Capture the cell that displays the provided text and extract its [X, Y] central coordinate. 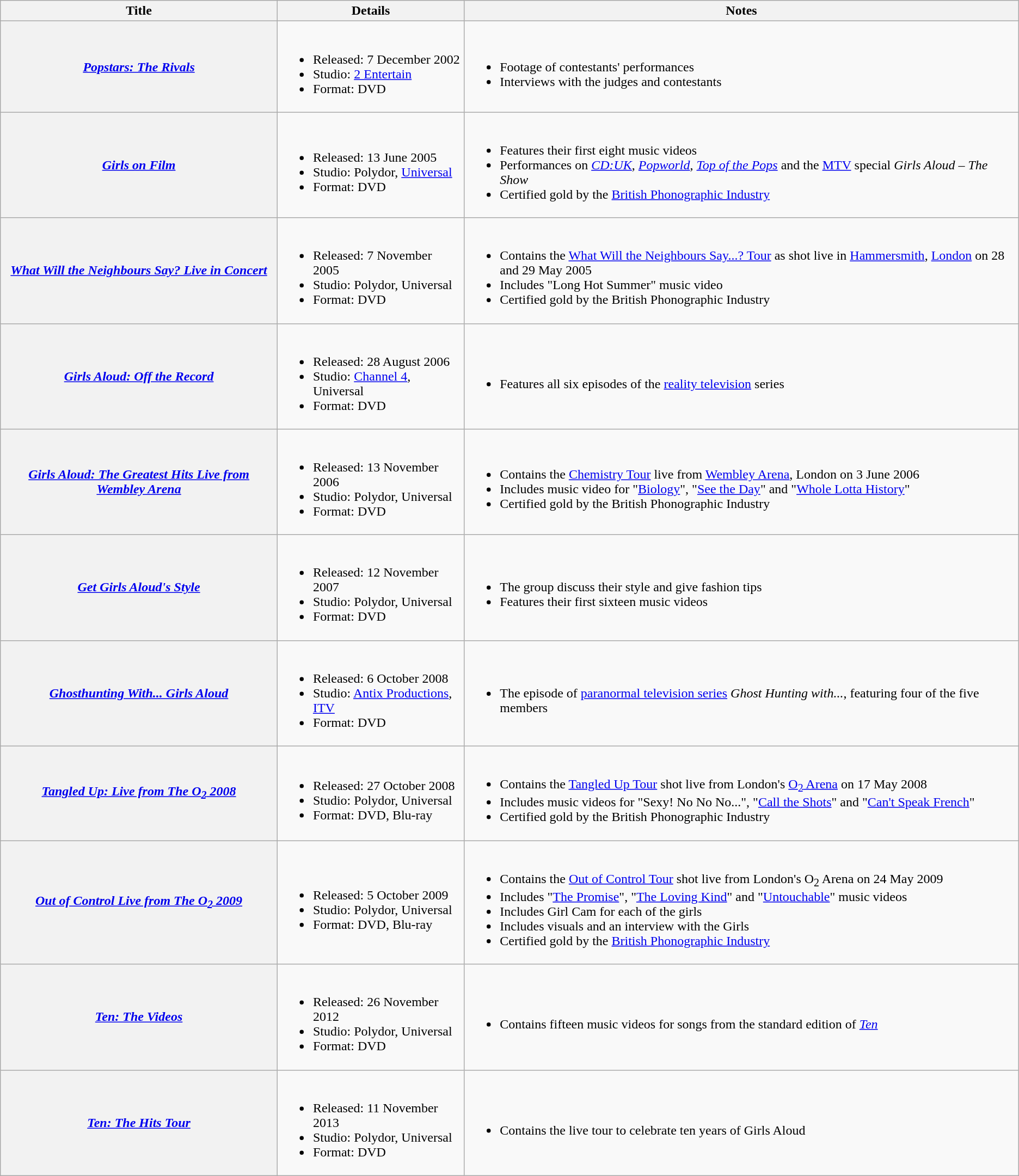
Ghosthunting With... Girls Aloud [139, 693]
The episode of paranormal television series Ghost Hunting with..., featuring four of the five members [741, 693]
Released: 7 December 2002Studio: 2 EntertainFormat: DVD [370, 66]
Notes [741, 11]
What Will the Neighbours Say? Live in Concert [139, 271]
Get Girls Aloud's Style [139, 587]
The group discuss their style and give fashion tipsFeatures their first sixteen music videos [741, 587]
Released: 28 August 2006Studio: Channel 4, UniversalFormat: DVD [370, 376]
Tangled Up: Live from The O2 2008 [139, 793]
Girls on Film [139, 165]
Released: 5 October 2009Studio: Polydor, UniversalFormat: DVD, Blu-ray [370, 903]
Out of Control Live from The O2 2009 [139, 903]
Released: 27 October 2008Studio: Polydor, UniversalFormat: DVD, Blu-ray [370, 793]
Contains the live tour to celebrate ten years of Girls Aloud [741, 1123]
Released: 12 November 2007Studio: Polydor, UniversalFormat: DVD [370, 587]
Released: 13 June 2005Studio: Polydor, UniversalFormat: DVD [370, 165]
Ten: The Videos [139, 1017]
Details [370, 11]
Ten: The Hits Tour [139, 1123]
Popstars: The Rivals [139, 66]
Girls Aloud: The Greatest Hits Live from Wembley Arena [139, 482]
Released: 11 November 2013Studio: Polydor, UniversalFormat: DVD [370, 1123]
Released: 13 November 2006Studio: Polydor, UniversalFormat: DVD [370, 482]
Released: 7 November 2005Studio: Polydor, UniversalFormat: DVD [370, 271]
Released: 6 October 2008Studio: Antix Productions, ITVFormat: DVD [370, 693]
Footage of contestants' performancesInterviews with the judges and contestants [741, 66]
Released: 26 November 2012Studio: Polydor, UniversalFormat: DVD [370, 1017]
Contains fifteen music videos for songs from the standard edition of Ten [741, 1017]
Title [139, 11]
Girls Aloud: Off the Record [139, 376]
Features all six episodes of the reality television series [741, 376]
